Extract the [x, y] coordinate from the center of the cell holding the provided text.  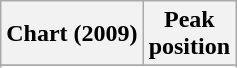
Peakposition [189, 34]
Chart (2009) [72, 34]
